Detect which cell encompasses the target text, then output its [X, Y] center coordinate. 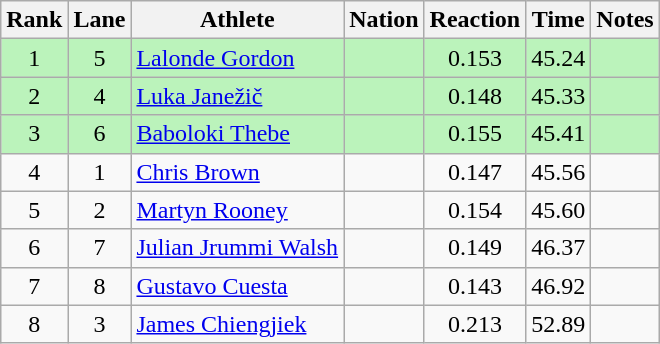
Martyn Rooney [238, 210]
Athlete [238, 20]
Baboloki Thebe [238, 134]
0.154 [475, 210]
0.148 [475, 96]
Rank [34, 20]
Julian Jrummi Walsh [238, 248]
Reaction [475, 20]
0.143 [475, 286]
James Chiengjiek [238, 324]
45.33 [558, 96]
46.37 [558, 248]
45.24 [558, 58]
Time [558, 20]
Gustavo Cuesta [238, 286]
46.92 [558, 286]
Notes [625, 20]
Luka Janežič [238, 96]
Nation [384, 20]
Chris Brown [238, 172]
0.155 [475, 134]
45.56 [558, 172]
45.41 [558, 134]
0.147 [475, 172]
0.213 [475, 324]
Lane [100, 20]
0.149 [475, 248]
Lalonde Gordon [238, 58]
45.60 [558, 210]
52.89 [558, 324]
0.153 [475, 58]
